From the cell containing the given text, extract its center point as [x, y] coordinate. 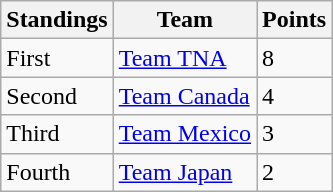
Second [57, 96]
Points [294, 20]
2 [294, 172]
Third [57, 134]
Standings [57, 20]
4 [294, 96]
Team TNA [184, 58]
Fourth [57, 172]
First [57, 58]
Team Mexico [184, 134]
Team [184, 20]
Team Canada [184, 96]
8 [294, 58]
3 [294, 134]
Team Japan [184, 172]
